Find where the given text appears and provide that cell's center as (X, Y) coordinate. 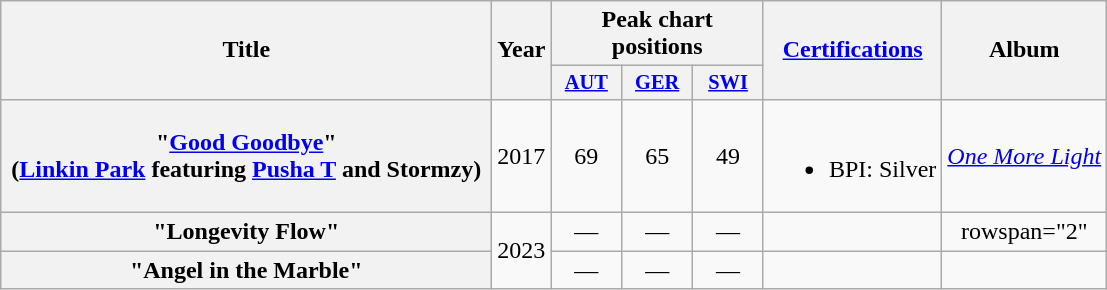
2023 (522, 251)
rowspan="2" (1024, 232)
69 (586, 156)
AUT (586, 83)
"Angel in the Marble" (246, 270)
One More Light (1024, 156)
GER (658, 83)
49 (728, 156)
"Longevity Flow" (246, 232)
Album (1024, 50)
"Good Goodbye"(Linkin Park featuring Pusha T and Stormzy) (246, 156)
Peak chart positions (658, 34)
Certifications (852, 50)
Title (246, 50)
Year (522, 50)
2017 (522, 156)
SWI (728, 83)
65 (658, 156)
BPI: Silver (852, 156)
